Scan for the cell matching the given text and deliver its (X, Y) coordinate at center. 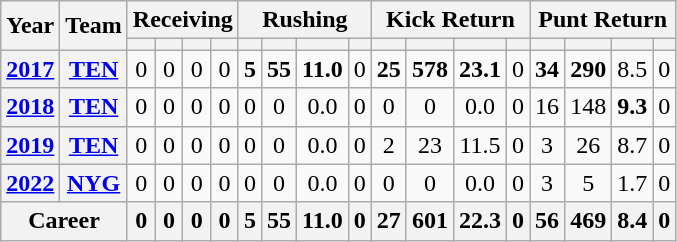
8.5 (632, 69)
Year (30, 26)
9.3 (632, 107)
290 (588, 69)
56 (548, 221)
2019 (30, 145)
Career (64, 221)
Punt Return (603, 20)
148 (588, 107)
601 (430, 221)
578 (430, 69)
2017 (30, 69)
8.4 (632, 221)
Kick Return (450, 20)
26 (588, 145)
Rushing (304, 20)
23.1 (480, 69)
Receiving (182, 20)
1.7 (632, 183)
23 (430, 145)
NYG (94, 183)
27 (388, 221)
8.7 (632, 145)
34 (548, 69)
16 (548, 107)
25 (388, 69)
22.3 (480, 221)
2018 (30, 107)
2022 (30, 183)
11.5 (480, 145)
Team (94, 26)
2 (388, 145)
469 (588, 221)
